Locate the cell with the specified text and output its (X, Y) center coordinate. 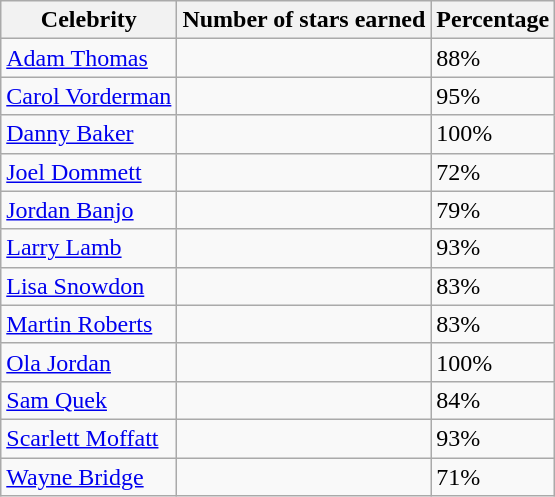
72% (493, 172)
95% (493, 96)
79% (493, 210)
Jordan Banjo (89, 210)
Joel Dommett (89, 172)
Number of stars earned (304, 20)
71% (493, 477)
Ola Jordan (89, 362)
Danny Baker (89, 134)
Lisa Snowdon (89, 286)
Martin Roberts (89, 324)
Larry Lamb (89, 248)
Wayne Bridge (89, 477)
Scarlett Moffatt (89, 438)
Percentage (493, 20)
88% (493, 58)
Sam Quek (89, 400)
84% (493, 400)
Celebrity (89, 20)
Adam Thomas (89, 58)
Carol Vorderman (89, 96)
